Detect which cell encompasses the target text, then output its [X, Y] center coordinate. 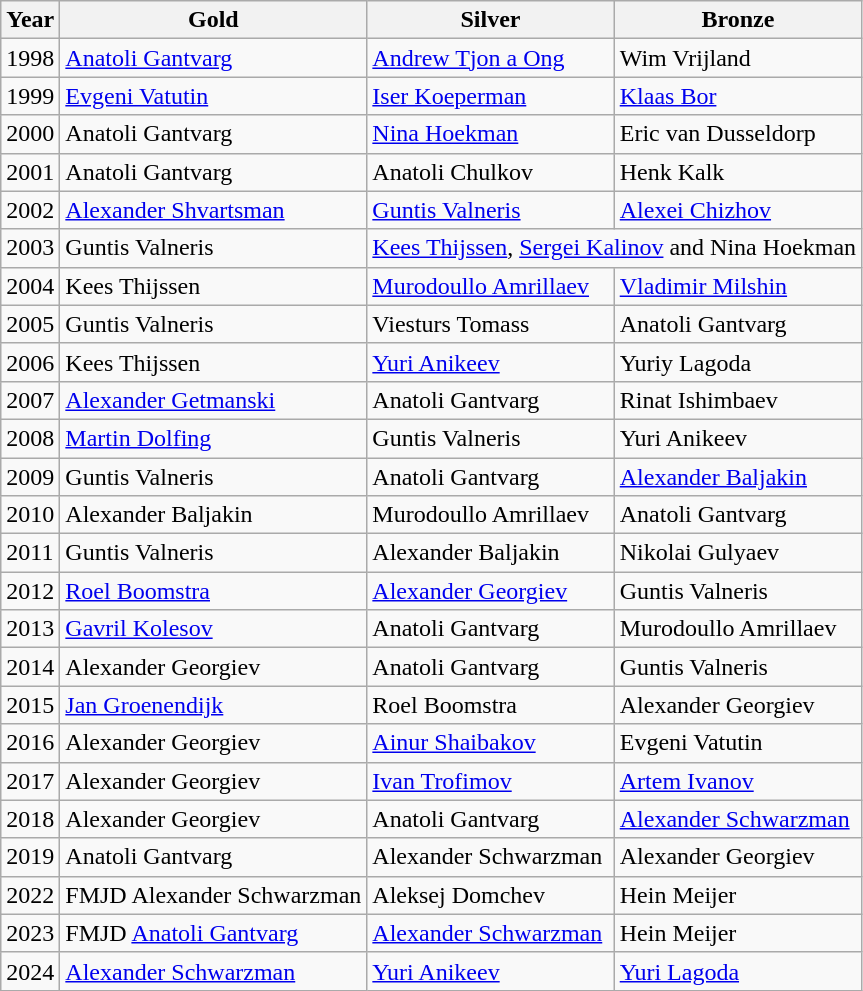
Kees Thijssen, Sergei Kalinov and Nina Hoekman [614, 248]
Gold [214, 20]
Bronze [738, 20]
2024 [30, 971]
Eric van Dusseldorp [738, 134]
Henk Kalk [738, 172]
2018 [30, 819]
2016 [30, 743]
Gavril Kolesov [214, 629]
2006 [30, 362]
1998 [30, 58]
2015 [30, 705]
2019 [30, 857]
Nina Hoekman [490, 134]
Klaas Bor [738, 96]
2017 [30, 781]
Aleksej Domchev [490, 895]
Viesturs Tomass [490, 324]
Yuriy Lagoda [738, 362]
Wim Vrijland [738, 58]
2008 [30, 438]
2009 [30, 477]
Year [30, 20]
Jan Groenendijk [214, 705]
FMJD Anatoli Gantvarg [214, 933]
Alexander Shvartsman [214, 210]
Andrew Tjon a Ong [490, 58]
Iser Koeperman [490, 96]
Ivan Trofimov [490, 781]
2011 [30, 553]
Silver [490, 20]
FMJD Alexander Schwarzman [214, 895]
2013 [30, 629]
2000 [30, 134]
Martin Dolfing [214, 438]
2012 [30, 591]
Alexei Chizhov [738, 210]
2022 [30, 895]
1999 [30, 96]
Anatoli Chulkov [490, 172]
Alexander Getmanski [214, 400]
Nikolai Gulyaev [738, 553]
2003 [30, 248]
2014 [30, 667]
Yuri Lagoda [738, 971]
2005 [30, 324]
Ainur Shaibakov [490, 743]
2023 [30, 933]
Rinat Ishimbaev [738, 400]
2010 [30, 515]
Vladimir Milshin [738, 286]
Artem Ivanov [738, 781]
2001 [30, 172]
2007 [30, 400]
2004 [30, 286]
2002 [30, 210]
